Scan for the cell matching the given text and deliver its (x, y) coordinate at center. 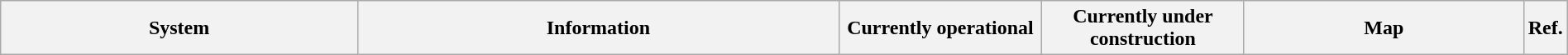
Ref. (1545, 28)
Currently operational (939, 28)
Map (1384, 28)
Currently under construction (1143, 28)
Information (598, 28)
System (179, 28)
